Determine the [x, y] coordinate at the center of the cell enclosing the given text.  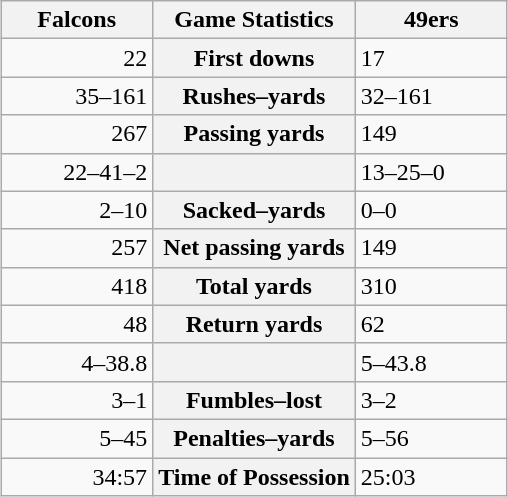
25:03 [431, 477]
Falcons [77, 20]
34:57 [77, 477]
32–161 [431, 96]
Game Statistics [254, 20]
3–1 [77, 400]
Penalties–yards [254, 438]
3–2 [431, 400]
5–43.8 [431, 362]
5–56 [431, 438]
62 [431, 324]
Net passing yards [254, 248]
Passing yards [254, 134]
2–10 [77, 210]
257 [77, 248]
Time of Possession [254, 477]
Return yards [254, 324]
5–45 [77, 438]
418 [77, 286]
4–38.8 [77, 362]
Total yards [254, 286]
Fumbles–lost [254, 400]
17 [431, 58]
Sacked–yards [254, 210]
267 [77, 134]
22–41–2 [77, 172]
22 [77, 58]
13–25–0 [431, 172]
0–0 [431, 210]
35–161 [77, 96]
Rushes–yards [254, 96]
49ers [431, 20]
310 [431, 286]
First downs [254, 58]
48 [77, 324]
